Identify which cell holds the provided text, then report its [x, y] central coordinate. 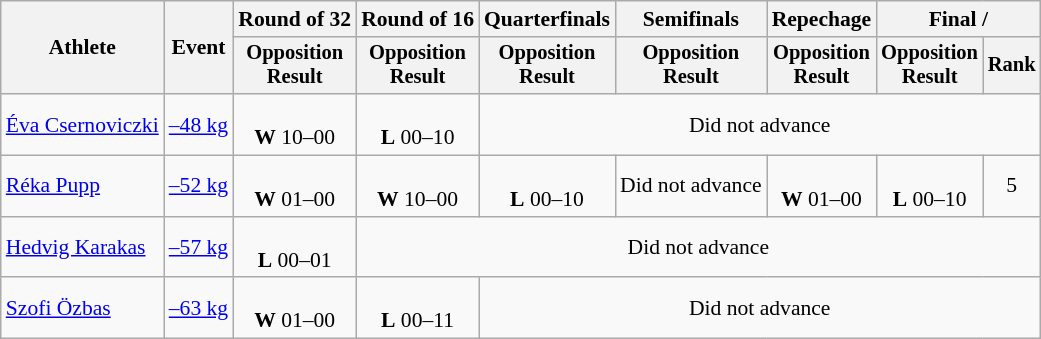
–48 kg [198, 124]
Round of 32 [294, 19]
Athlete [82, 48]
L 00–01 [294, 248]
L 00–11 [418, 308]
Quarterfinals [547, 19]
Semifinals [691, 19]
Final / [958, 19]
–57 kg [198, 248]
Szofi Özbas [82, 308]
–52 kg [198, 186]
Éva Csernoviczki [82, 124]
Rank [1012, 66]
Repechage [822, 19]
5 [1012, 186]
Réka Pupp [82, 186]
Hedvig Karakas [82, 248]
–63 kg [198, 308]
Round of 16 [418, 19]
Event [198, 48]
